Extract the (x, y) coordinate from the center of the cell holding the provided text.  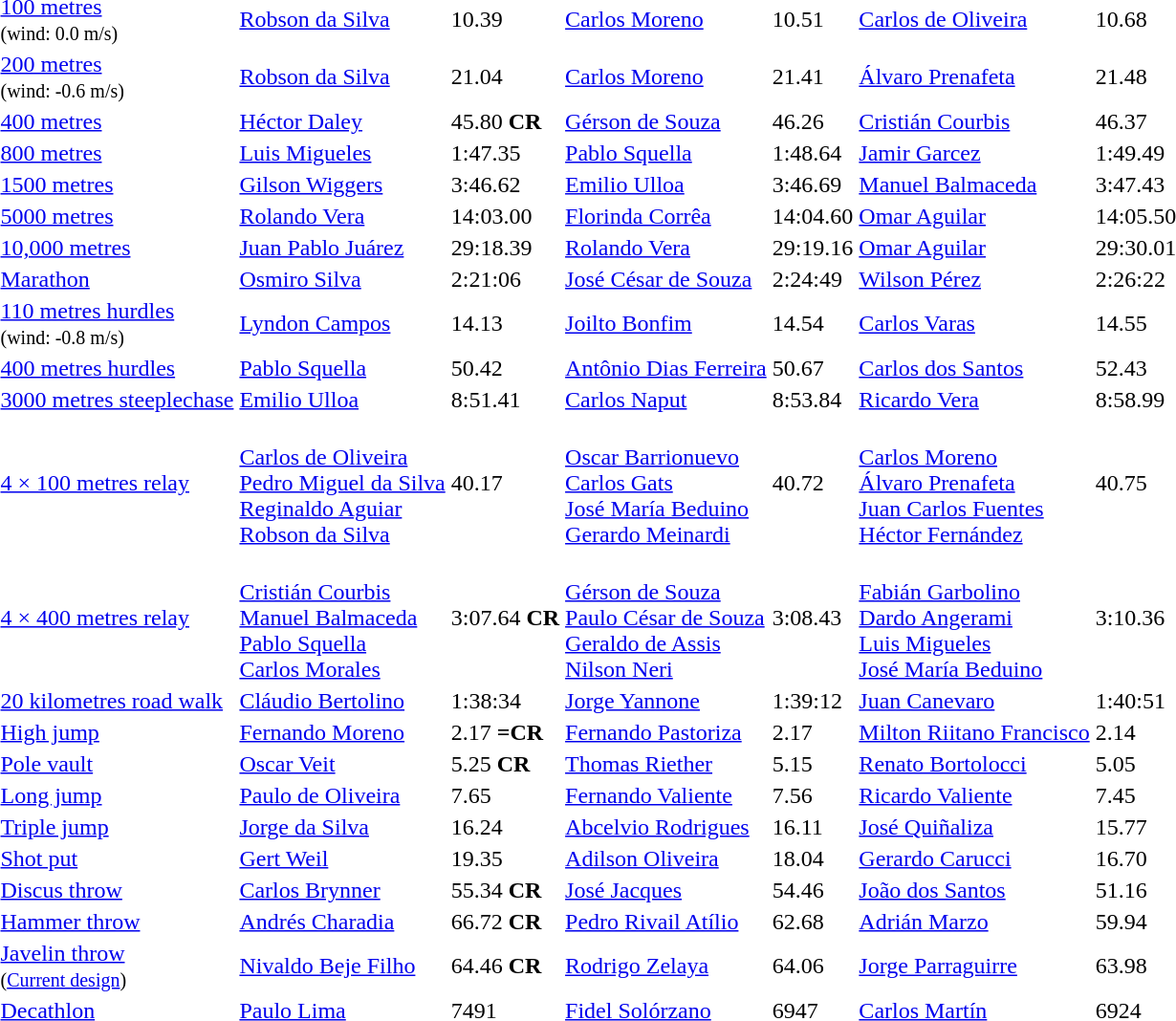
Gilson Wiggers (342, 185)
Ricardo Valiente (974, 795)
Nivaldo Beje Filho (342, 966)
18.04 (813, 858)
21.41 (813, 76)
21.04 (505, 76)
Gérson de Souza (666, 121)
Carlos Varas (974, 323)
Álvaro Prenafeta (974, 76)
Cristián Courbis (974, 121)
Robson da Silva (342, 76)
Rodrigo Zelaya (666, 966)
Lyndon Campos (342, 323)
Fabián GarbolinoDardo AngeramiLuis MiguelesJosé María Beduino (974, 618)
José César de Souza (666, 279)
62.68 (813, 922)
Cláudio Bertolino (342, 701)
40.17 (505, 483)
José Quiñaliza (974, 827)
Florinda Corrêa (666, 216)
55.34 CR (505, 890)
1:39:12 (813, 701)
Thomas Riether (666, 764)
3:46.62 (505, 185)
2:24:49 (813, 279)
50.42 (505, 368)
Fernando Pastoriza (666, 732)
64.06 (813, 966)
Carlos dos Santos (974, 368)
14.54 (813, 323)
40.72 (813, 483)
Osmiro Silva (342, 279)
1:47.35 (505, 153)
Joilto Bonfim (666, 323)
Gerardo Carucci (974, 858)
José Jacques (666, 890)
1:38:34 (505, 701)
2.17 (813, 732)
Adilson Oliveira (666, 858)
Jorge Parraguirre (974, 966)
3:46.69 (813, 185)
2:21:06 (505, 279)
7.56 (813, 795)
Paulo de Oliveira (342, 795)
Carlos Brynner (342, 890)
14:03.00 (505, 216)
Jamir Garcez (974, 153)
29:19.16 (813, 248)
Juan Canevaro (974, 701)
5.25 CR (505, 764)
54.46 (813, 890)
Gérson de SouzaPaulo César de SouzaGeraldo de AssisNilson Neri (666, 618)
Carlos Moreno (666, 76)
7.65 (505, 795)
Milton Riitano Francisco (974, 732)
64.46 CR (505, 966)
Renato Bortolocci (974, 764)
8:51.41 (505, 400)
Héctor Daley (342, 121)
Wilson Pérez (974, 279)
Oscar BarrionuevoCarlos GatsJosé María BeduinoGerardo Meinardi (666, 483)
29:18.39 (505, 248)
Antônio Dias Ferreira (666, 368)
Abcelvio Rodrigues (666, 827)
Cristián CourbisManuel BalmacedaPablo SquellaCarlos Morales (342, 618)
19.35 (505, 858)
3:07.64 CR (505, 618)
Gert Weil (342, 858)
8:53.84 (813, 400)
Carlos MorenoÁlvaro PrenafetaJuan Carlos FuentesHéctor Fernández (974, 483)
Jorge da Silva (342, 827)
Fernando Valiente (666, 795)
46.26 (813, 121)
Juan Pablo Juárez (342, 248)
5.15 (813, 764)
Oscar Veit (342, 764)
16.24 (505, 827)
2.17 =CR (505, 732)
16.11 (813, 827)
Manuel Balmaceda (974, 185)
14:04.60 (813, 216)
14.13 (505, 323)
Carlos Naput (666, 400)
Luis Migueles (342, 153)
Ricardo Vera (974, 400)
45.80 CR (505, 121)
66.72 CR (505, 922)
Fernando Moreno (342, 732)
Jorge Yannone (666, 701)
Adrián Marzo (974, 922)
3:08.43 (813, 618)
João dos Santos (974, 890)
Carlos de OliveiraPedro Miguel da SilvaReginaldo AguiarRobson da Silva (342, 483)
1:48.64 (813, 153)
Andrés Charadia (342, 922)
50.67 (813, 368)
Pedro Rivail Atílio (666, 922)
